Capture the cell that displays the provided text and extract its (x, y) central coordinate. 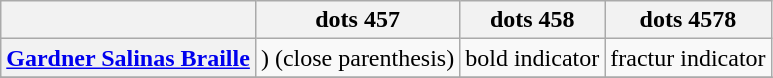
Gardner Salinas Braille (128, 58)
dots 4578 (688, 20)
dots 457 (357, 20)
dots 458 (532, 20)
bold indicator (532, 58)
) (close parenthesis) (357, 58)
fractur indicator (688, 58)
